Search for the cell housing the specified text and yield its [X, Y] center coordinate. 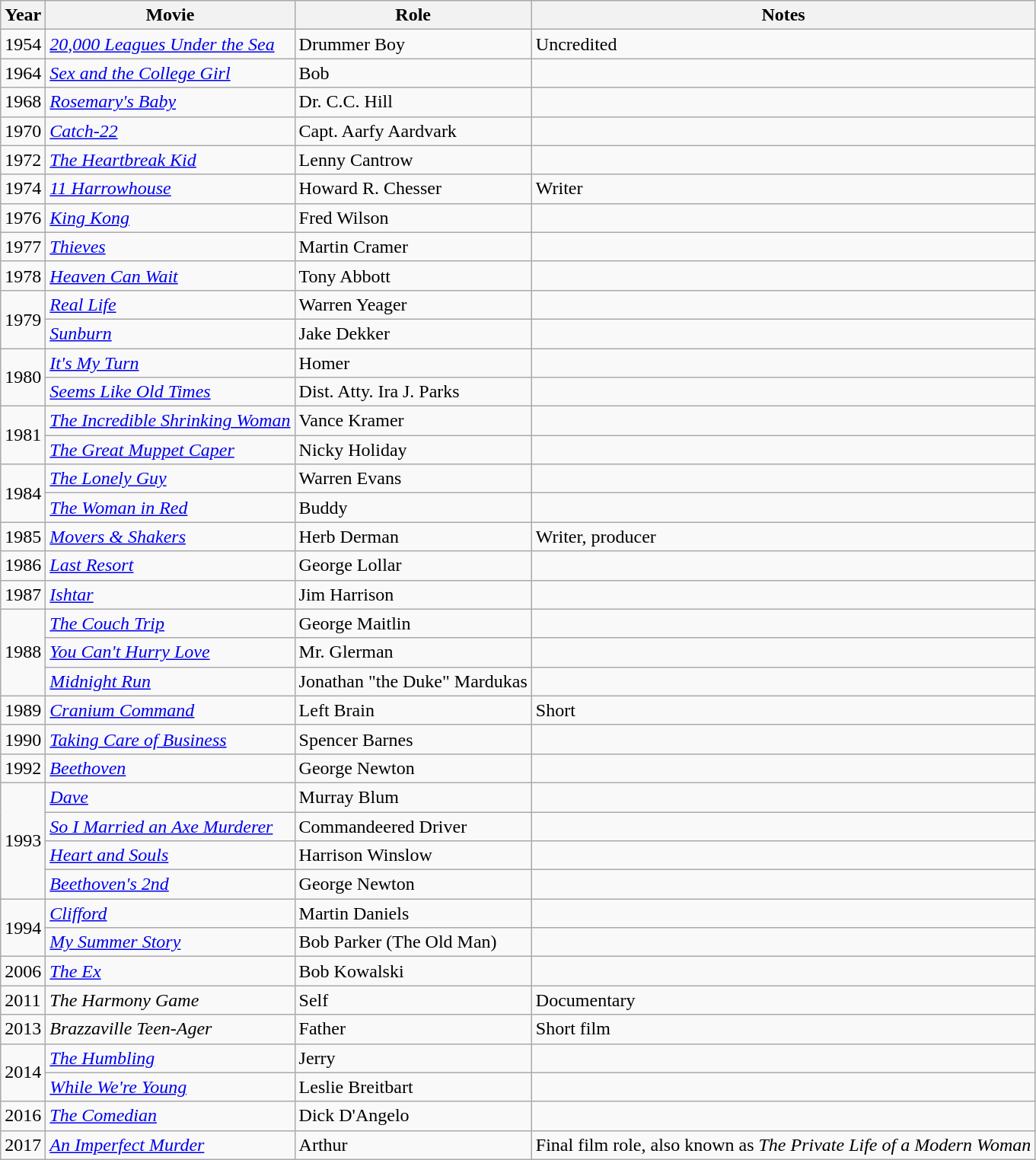
Tony Abbott [413, 276]
Dr. C.C. Hill [413, 102]
Martin Cramer [413, 247]
2017 [23, 1145]
Commandeered Driver [413, 826]
Uncredited [783, 44]
Buddy [413, 508]
Movers & Shakers [171, 537]
Beethoven [171, 768]
Left Brain [413, 710]
The Harmony Game [171, 1000]
1974 [23, 189]
Homer [413, 363]
George Lollar [413, 566]
2016 [23, 1116]
Dist. Atty. Ira J. Parks [413, 392]
20,000 Leagues Under the Sea [171, 44]
Harrison Winslow [413, 856]
It's My Turn [171, 363]
Jim Harrison [413, 594]
1976 [23, 218]
The Comedian [171, 1116]
Dave [171, 797]
Sunburn [171, 333]
Herb Derman [413, 537]
2011 [23, 1000]
Writer, producer [783, 537]
Catch-22 [171, 131]
While We're Young [171, 1087]
1993 [23, 840]
Clifford [171, 913]
1979 [23, 319]
1992 [23, 768]
11 Harrowhouse [171, 189]
An Imperfect Murder [171, 1145]
1972 [23, 160]
Seems Like Old Times [171, 392]
The Incredible Shrinking Woman [171, 421]
Martin Daniels [413, 913]
Jake Dekker [413, 333]
Cranium Command [171, 710]
1981 [23, 435]
Vance Kramer [413, 421]
Short film [783, 1029]
1988 [23, 652]
Real Life [171, 304]
Year [23, 15]
Fred Wilson [413, 218]
Short [783, 710]
Heaven Can Wait [171, 276]
The Woman in Red [171, 508]
Notes [783, 15]
1986 [23, 566]
Howard R. Chesser [413, 189]
2013 [23, 1029]
Capt. Aarfy Aardvark [413, 131]
1980 [23, 378]
The Humbling [171, 1058]
Leslie Breitbart [413, 1087]
Beethoven's 2nd [171, 884]
Bob Kowalski [413, 971]
1990 [23, 739]
1964 [23, 73]
King Kong [171, 218]
The Heartbreak Kid [171, 160]
Heart and Souls [171, 856]
Lenny Cantrow [413, 160]
1989 [23, 710]
Brazzaville Teen-Ager [171, 1029]
1954 [23, 44]
You Can't Hurry Love [171, 652]
My Summer Story [171, 942]
Writer [783, 189]
Documentary [783, 1000]
1977 [23, 247]
Ishtar [171, 594]
Thieves [171, 247]
Dick D'Angelo [413, 1116]
Father [413, 1029]
Midnight Run [171, 681]
Self [413, 1000]
1985 [23, 537]
Warren Evans [413, 479]
Sex and the College Girl [171, 73]
1970 [23, 131]
1987 [23, 594]
Last Resort [171, 566]
The Lonely Guy [171, 479]
Nicky Holiday [413, 450]
Bob Parker (The Old Man) [413, 942]
1968 [23, 102]
Jonathan "the Duke" Mardukas [413, 681]
Role [413, 15]
Rosemary's Baby [171, 102]
Arthur [413, 1145]
Mr. Glerman [413, 652]
1984 [23, 493]
Warren Yeager [413, 304]
Bob [413, 73]
So I Married an Axe Murderer [171, 826]
Final film role, also known as The Private Life of a Modern Woman [783, 1145]
Murray Blum [413, 797]
Spencer Barnes [413, 739]
Jerry [413, 1058]
The Couch Trip [171, 623]
Movie [171, 15]
Taking Care of Business [171, 739]
1978 [23, 276]
1994 [23, 928]
George Maitlin [413, 623]
2014 [23, 1072]
The Ex [171, 971]
The Great Muppet Caper [171, 450]
Drummer Boy [413, 44]
2006 [23, 971]
